Determine the (X, Y) coordinate at the center of the cell enclosing the given text.  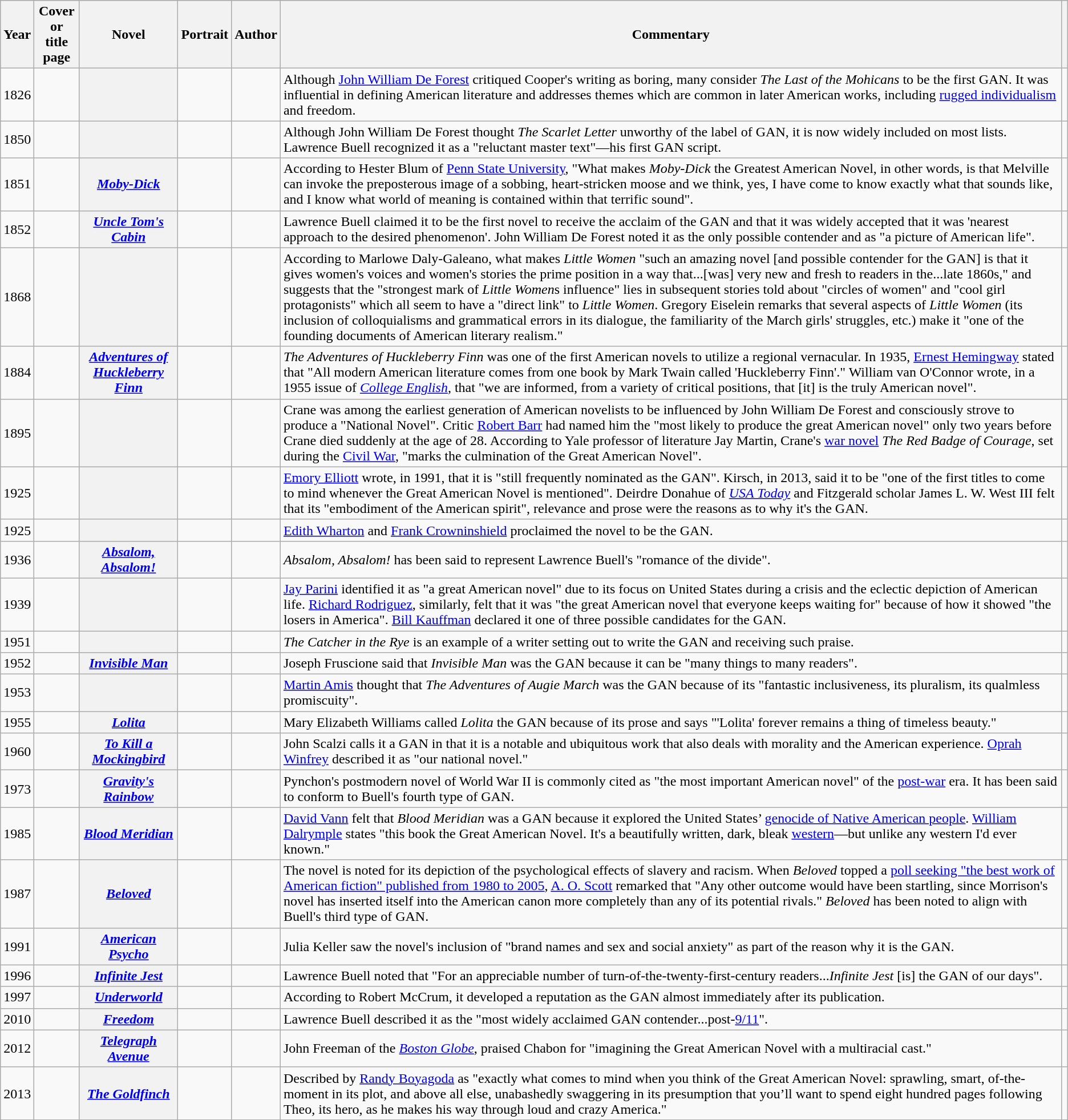
1884 (17, 373)
Beloved (129, 893)
1951 (17, 642)
Joseph Fruscione said that Invisible Man was the GAN because it can be "many things to many readers". (671, 664)
1851 (17, 184)
1996 (17, 976)
Edith Wharton and Frank Crowninshield proclaimed the novel to be the GAN. (671, 530)
1997 (17, 997)
To Kill a Mockingbird (129, 752)
Commentary (671, 34)
1987 (17, 893)
The Goldfinch (129, 1093)
Year (17, 34)
Julia Keller saw the novel's inclusion of "brand names and sex and social anxiety" as part of the reason why it is the GAN. (671, 946)
Blood Meridian (129, 834)
Lolita (129, 722)
American Psycho (129, 946)
Uncle Tom's Cabin (129, 229)
Portrait (205, 34)
1953 (17, 693)
Gravity's Rainbow (129, 789)
1936 (17, 559)
Telegraph Avenue (129, 1049)
1973 (17, 789)
1852 (17, 229)
Invisible Man (129, 664)
1868 (17, 297)
Absalom, Absalom! (129, 559)
Cover ortitle page (57, 34)
1955 (17, 722)
Infinite Jest (129, 976)
1850 (17, 139)
Absalom, Absalom! has been said to represent Lawrence Buell's "romance of the divide". (671, 559)
Author (256, 34)
1895 (17, 432)
The Catcher in the Rye is an example of a writer setting out to write the GAN and receiving such praise. (671, 642)
Novel (129, 34)
1991 (17, 946)
Lawrence Buell described it as the "most widely acclaimed GAN contender...post-9/11". (671, 1019)
Lawrence Buell noted that "For an appreciable number of turn-of-the-twenty-first-century readers...Infinite Jest [is] the GAN of our days". (671, 976)
Mary Elizabeth Williams called Lolita the GAN because of its prose and says "'Lolita' forever remains a thing of timeless beauty." (671, 722)
Adventures of Huckleberry Finn (129, 373)
2013 (17, 1093)
Freedom (129, 1019)
2010 (17, 1019)
1960 (17, 752)
2012 (17, 1049)
Moby-Dick (129, 184)
According to Robert McCrum, it developed a reputation as the GAN almost immediately after its publication. (671, 997)
1952 (17, 664)
John Freeman of the Boston Globe, praised Chabon for "imagining the Great American Novel with a multiracial cast." (671, 1049)
Underworld (129, 997)
1939 (17, 604)
1826 (17, 95)
1985 (17, 834)
